Return (x, y) of the center of cell containing provided text 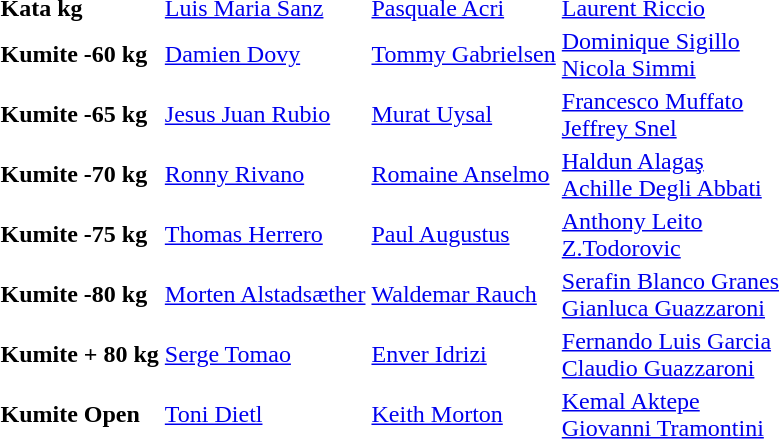
Tommy Gabrielsen (464, 54)
Romaine Anselmo (464, 174)
Francesco Muffato Jeffrey Snel (670, 114)
Paul Augustus (464, 234)
Fernando Luis Garcia Claudio Guazzaroni (670, 354)
Serafin Blanco Granes Gianluca Guazzaroni (670, 294)
Serge Tomao (265, 354)
Anthony Leito Z.Todorovic (670, 234)
Enver Idrizi (464, 354)
Jesus Juan Rubio (265, 114)
Murat Uysal (464, 114)
Waldemar Rauch (464, 294)
Morten Alstadsæther (265, 294)
Thomas Herrero (265, 234)
Dominique Sigillo Nicola Simmi (670, 54)
Damien Dovy (265, 54)
Ronny Rivano (265, 174)
Haldun Alagaş Achille Degli Abbati (670, 174)
